Determine the (x, y) coordinate at the center of the cell enclosing the given text.  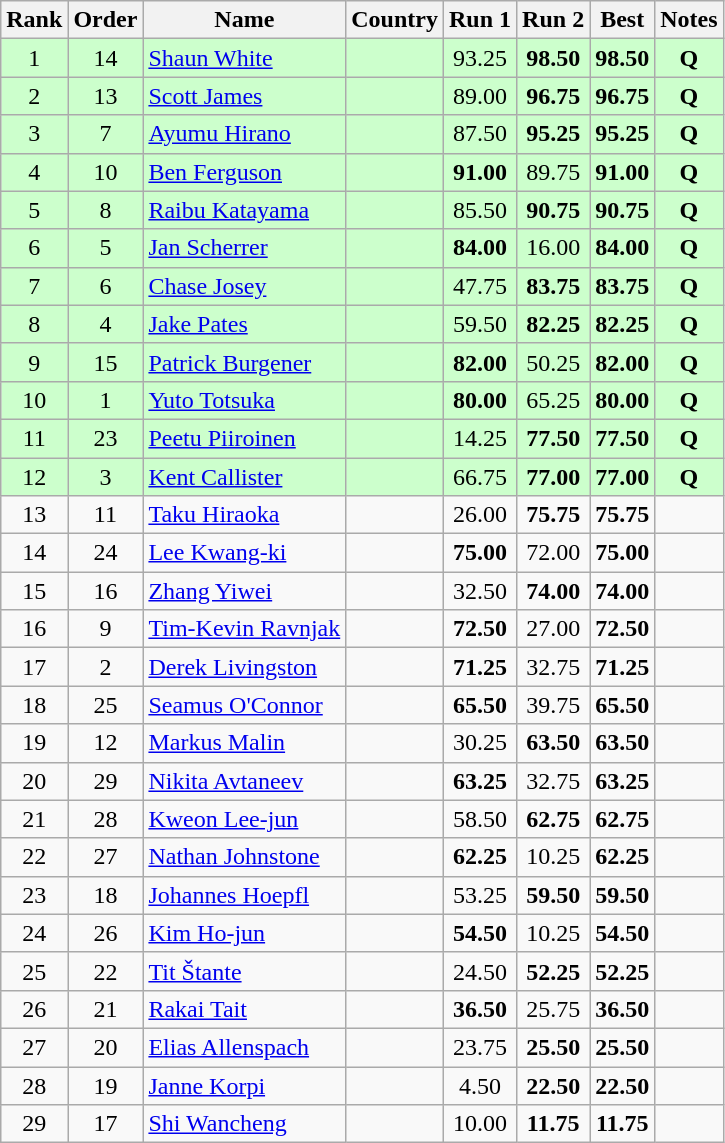
58.50 (480, 819)
32.50 (480, 591)
89.75 (554, 172)
Taku Hiraoka (244, 515)
50.25 (554, 362)
Elias Allenspach (244, 1047)
Derek Livingston (244, 667)
89.00 (480, 96)
Rakai Tait (244, 1009)
Johannes Hoepfl (244, 895)
Janne Korpi (244, 1085)
Rank (34, 20)
25.75 (554, 1009)
Jake Pates (244, 324)
Ben Ferguson (244, 172)
Order (106, 20)
85.50 (480, 210)
Best (622, 20)
Shaun White (244, 58)
93.25 (480, 58)
Jan Scherrer (244, 248)
Peetu Piiroinen (244, 438)
Nikita Avtaneev (244, 781)
Raibu Katayama (244, 210)
26.00 (480, 515)
39.75 (554, 705)
Tim-Kevin Ravnjak (244, 629)
Kim Ho-jun (244, 933)
27.00 (554, 629)
Kent Callister (244, 477)
66.75 (480, 477)
Lee Kwang-ki (244, 553)
Tit Štante (244, 971)
Zhang Yiwei (244, 591)
87.50 (480, 134)
4.50 (480, 1085)
72.00 (554, 553)
Ayumu Hirano (244, 134)
Markus Malin (244, 743)
Yuto Totsuka (244, 400)
10.00 (480, 1124)
Name (244, 20)
Nathan Johnstone (244, 857)
Shi Wancheng (244, 1124)
30.25 (480, 743)
Country (395, 20)
Run 2 (554, 20)
Scott James (244, 96)
Kweon Lee-jun (244, 819)
16.00 (554, 248)
23.75 (480, 1047)
14.25 (480, 438)
Patrick Burgener (244, 362)
53.25 (480, 895)
47.75 (480, 286)
Chase Josey (244, 286)
Notes (689, 20)
65.25 (554, 400)
24.50 (480, 971)
Seamus O'Connor (244, 705)
Run 1 (480, 20)
